Pinpoint the cell where the given text exists, returning its (x, y) midpoint coordinate. 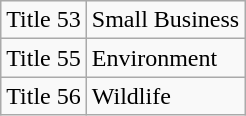
Environment (165, 58)
Wildlife (165, 96)
Title 53 (44, 20)
Title 55 (44, 58)
Small Business (165, 20)
Title 56 (44, 96)
